Pinpoint the cell where the given text exists, returning its (x, y) midpoint coordinate. 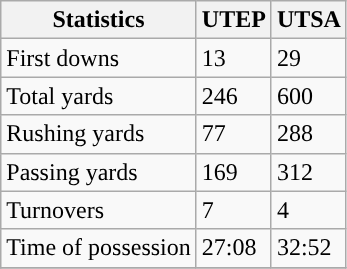
169 (234, 172)
288 (308, 134)
4 (308, 210)
246 (234, 96)
Statistics (99, 20)
Turnovers (99, 210)
Rushing yards (99, 134)
Total yards (99, 96)
UTSA (308, 20)
29 (308, 58)
312 (308, 172)
600 (308, 96)
Passing yards (99, 172)
77 (234, 134)
First downs (99, 58)
13 (234, 58)
UTEP (234, 20)
32:52 (308, 248)
Time of possession (99, 248)
27:08 (234, 248)
7 (234, 210)
